For the text-containing cell, return its midpoint in (x, y) coordinate format. 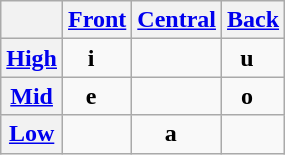
u (254, 58)
a (177, 134)
o (254, 96)
Front (98, 20)
High (32, 58)
Central (177, 20)
e (98, 96)
i (98, 58)
Low (32, 134)
Back (254, 20)
Mid (32, 96)
